Determine the [x, y] coordinate at the center of the cell enclosing the given text.  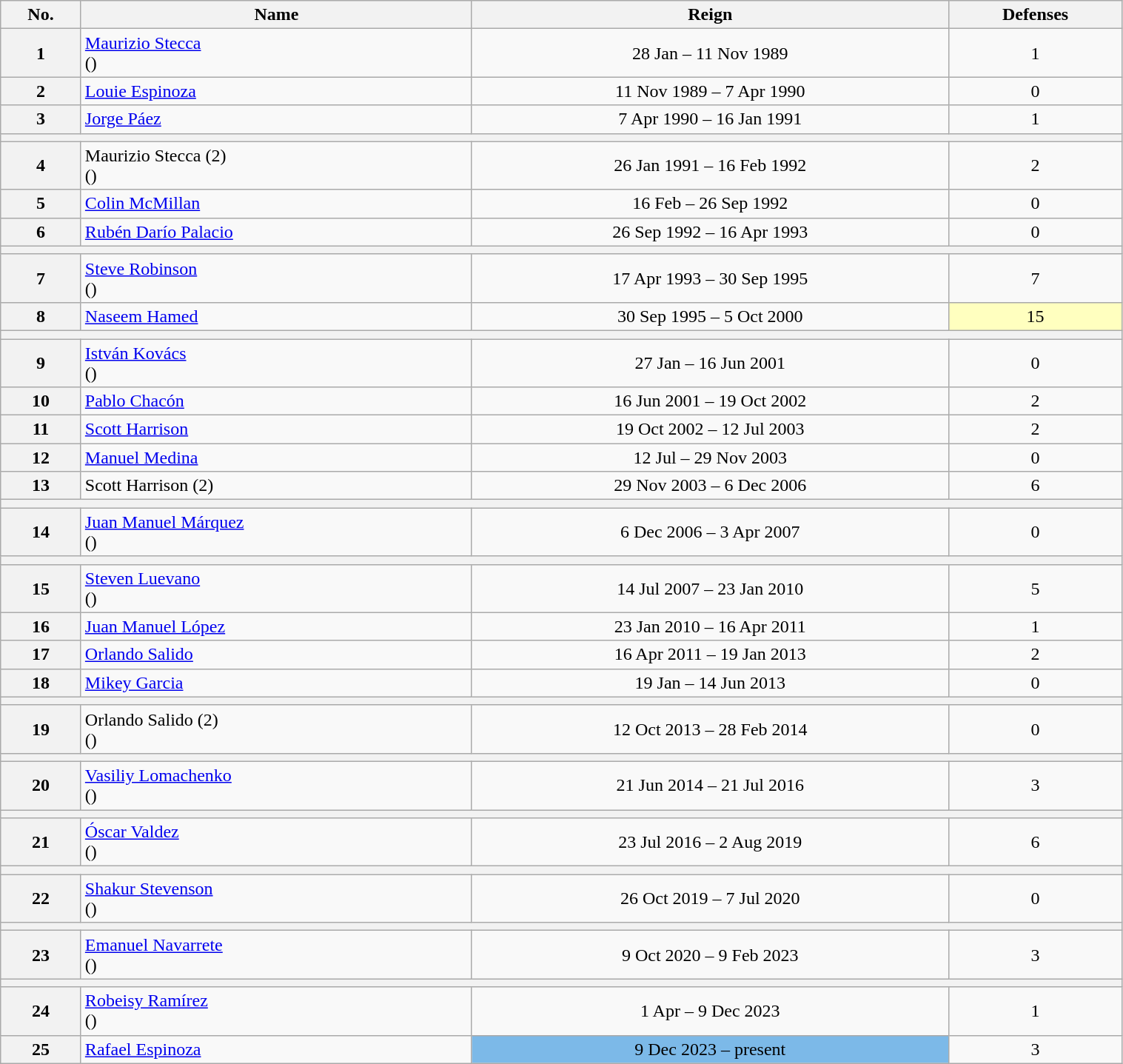
Maurizio Stecca (2)() [276, 166]
Maurizio Stecca() [276, 53]
11 [41, 429]
16 Jun 2001 – 19 Oct 2002 [710, 401]
8 [41, 316]
12 Jul – 29 Nov 2003 [710, 458]
22 [41, 899]
Naseem Hamed [276, 316]
Mikey Garcia [276, 683]
21 Jun 2014 – 21 Jul 2016 [710, 785]
9 [41, 363]
Defenses [1035, 15]
Scott Harrison (2) [276, 486]
23 [41, 955]
Óscar Valdez() [276, 843]
19 Oct 2002 – 12 Jul 2003 [710, 429]
Rubén Darío Palacio [276, 232]
26 Jan 1991 – 16 Feb 1992 [710, 166]
1 Apr – 9 Dec 2023 [710, 1011]
Scott Harrison [276, 429]
9 Dec 2023 – present [710, 1049]
27 Jan – 16 Jun 2001 [710, 363]
Juan Manuel Márquez() [276, 532]
17 Apr 1993 – 30 Sep 1995 [710, 278]
Name [276, 15]
30 Sep 1995 – 5 Oct 2000 [710, 316]
Robeisy Ramírez() [276, 1011]
16 Feb – 26 Sep 1992 [710, 204]
17 [41, 655]
4 [41, 166]
Shakur Stevenson() [276, 899]
Juan Manuel López [276, 626]
7 Apr 1990 – 16 Jan 1991 [710, 119]
Orlando Salido (2)() [276, 729]
19 [41, 729]
Emanuel Navarrete() [276, 955]
26 Sep 1992 – 16 Apr 1993 [710, 232]
16 Apr 2011 – 19 Jan 2013 [710, 655]
20 [41, 785]
26 Oct 2019 – 7 Jul 2020 [710, 899]
18 [41, 683]
23 Jan 2010 – 16 Apr 2011 [710, 626]
12 [41, 458]
29 Nov 2003 – 6 Dec 2006 [710, 486]
Reign [710, 15]
Pablo Chacón [276, 401]
10 [41, 401]
14 Jul 2007 – 23 Jan 2010 [710, 588]
23 Jul 2016 – 2 Aug 2019 [710, 843]
6 Dec 2006 – 3 Apr 2007 [710, 532]
Orlando Salido [276, 655]
28 Jan – 11 Nov 1989 [710, 53]
21 [41, 843]
Louie Espinoza [276, 91]
Steven Luevano() [276, 588]
25 [41, 1049]
9 Oct 2020 – 9 Feb 2023 [710, 955]
12 Oct 2013 – 28 Feb 2014 [710, 729]
14 [41, 532]
19 Jan – 14 Jun 2013 [710, 683]
Manuel Medina [276, 458]
11 Nov 1989 – 7 Apr 1990 [710, 91]
István Kovács() [276, 363]
No. [41, 15]
Colin McMillan [276, 204]
16 [41, 626]
13 [41, 486]
Rafael Espinoza [276, 1049]
Jorge Páez [276, 119]
Vasiliy Lomachenko() [276, 785]
Steve Robinson() [276, 278]
24 [41, 1011]
